Locate the cell with the specified text and output its [X, Y] center coordinate. 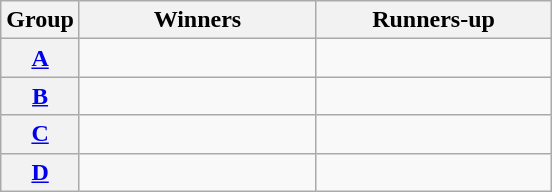
D [40, 172]
Winners [197, 20]
B [40, 96]
Group [40, 20]
A [40, 58]
C [40, 134]
Runners-up [433, 20]
